Capture the cell that displays the provided text and extract its [X, Y] central coordinate. 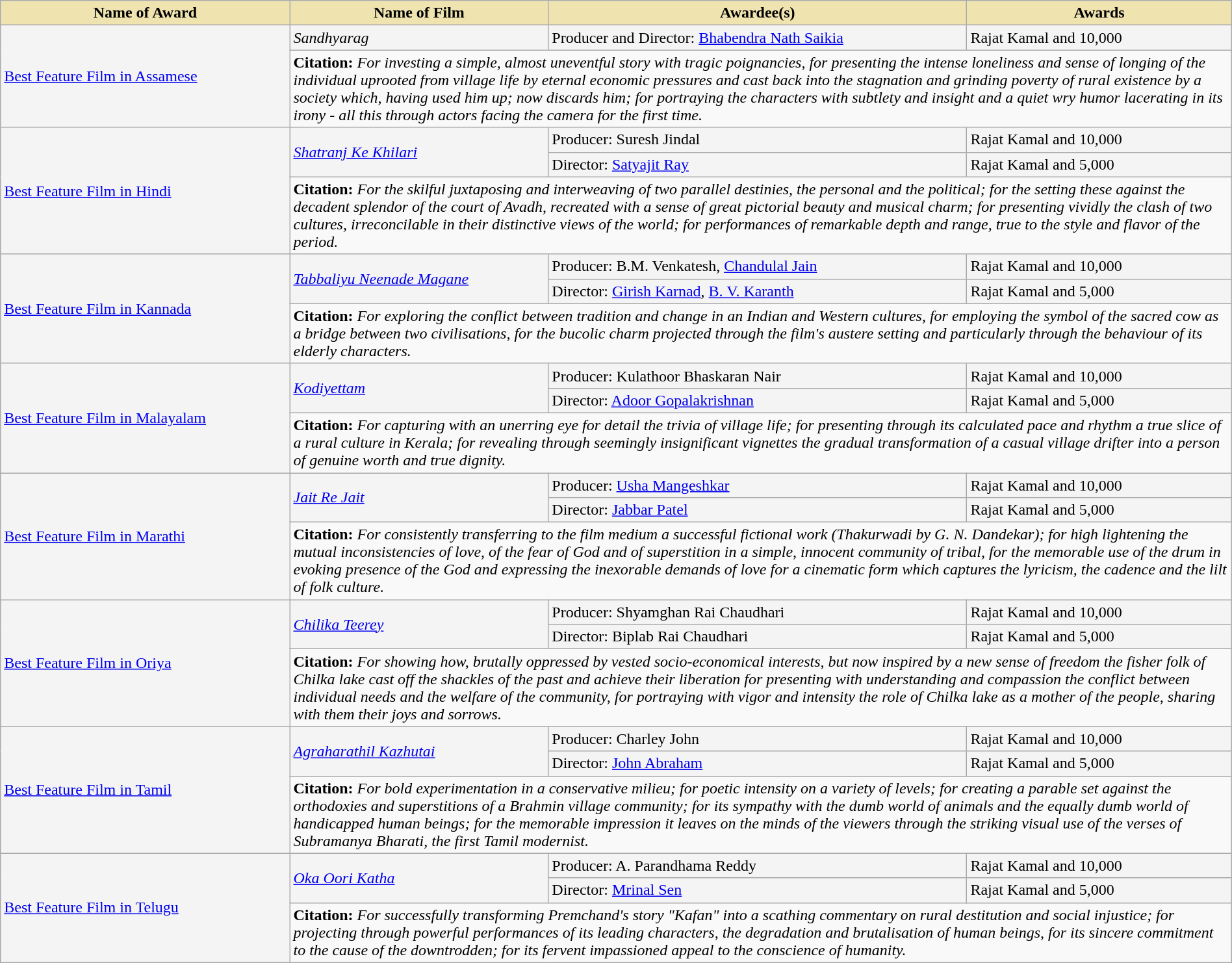
Sandhyarag [419, 38]
Best Feature Film in Marathi [146, 537]
Producer: Charley John [758, 739]
Director: Adoor Gopalakrishnan [758, 400]
Director: Biplab Rai Chaudhari [758, 637]
Best Feature Film in Assamese [146, 77]
Producer: A. Parandhama Reddy [758, 866]
Agraharathil Kazhutai [419, 751]
Producer and Director: Bhabendra Nath Saikia [758, 38]
Best Feature Film in Hindi [146, 191]
Director: Girish Karnad, B. V. Karanth [758, 291]
Director: John Abraham [758, 764]
Director: Satyajit Ray [758, 164]
Name of Award [146, 13]
Awards [1099, 13]
Best Feature Film in Malayalam [146, 418]
Name of Film [419, 13]
Kodiyettam [419, 388]
Director: Mrinal Sen [758, 890]
Best Feature Film in Telugu [146, 908]
Tabbaliyu Neenade Magane [419, 279]
Jait Re Jait [419, 498]
Producer: Usha Mangeshkar [758, 485]
Director: Jabbar Patel [758, 510]
Best Feature Film in Kannada [146, 309]
Producer: Shyamghan Rai Chaudhari [758, 612]
Producer: Suresh Jindal [758, 140]
Producer: Kulathoor Bhaskaran Nair [758, 376]
Shatranj Ke Khilari [419, 152]
Awardee(s) [758, 13]
Best Feature Film in Oriya [146, 663]
Chilika Teerey [419, 624]
Best Feature Film in Tamil [146, 790]
Oka Oori Katha [419, 878]
Producer: B.M. Venkatesh, Chandulal Jain [758, 266]
